Pinpoint the cell where the given text exists, returning its [X, Y] midpoint coordinate. 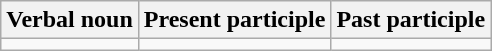
Past participle [411, 20]
Verbal noun [70, 20]
Present participle [234, 20]
